Identify which cell holds the provided text, then report its (X, Y) central coordinate. 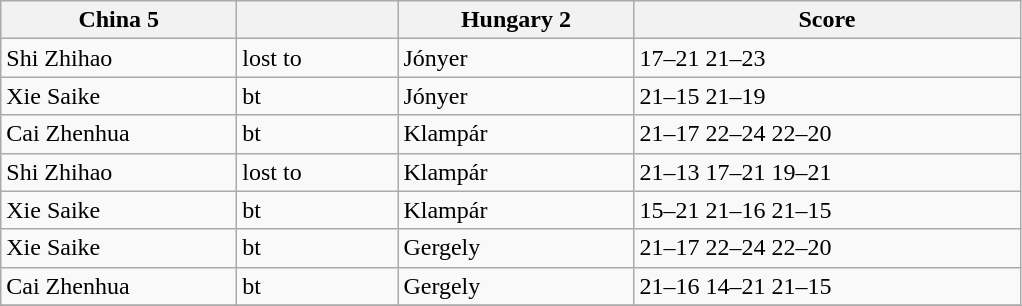
Hungary 2 (516, 20)
15–21 21–16 21–15 (827, 210)
21–13 17–21 19–21 (827, 172)
17–21 21–23 (827, 58)
21–16 14–21 21–15 (827, 286)
21–15 21–19 (827, 96)
Score (827, 20)
China 5 (119, 20)
